Extract the (x, y) coordinate from the center of the cell holding the provided text.  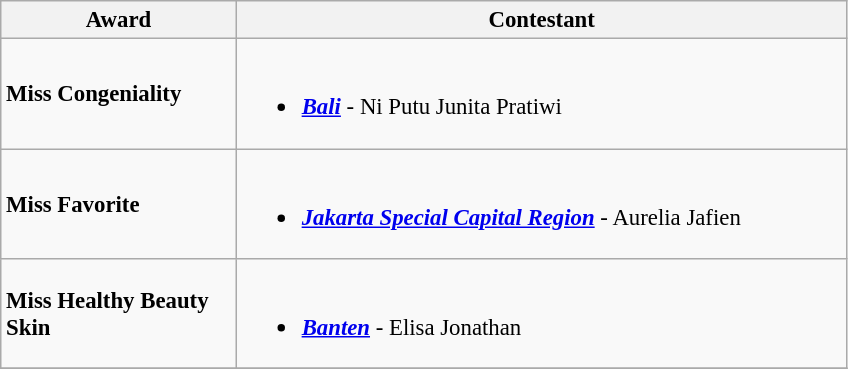
Award (119, 20)
Miss Favorite (119, 204)
Miss Congeniality (119, 94)
Contestant (542, 20)
Banten - Elisa Jonathan (542, 314)
Miss Healthy Beauty Skin (119, 314)
Bali - Ni Putu Junita Pratiwi (542, 94)
Jakarta Special Capital Region - Aurelia Jafien (542, 204)
